Identify which cell holds the provided text, then report its [X, Y] central coordinate. 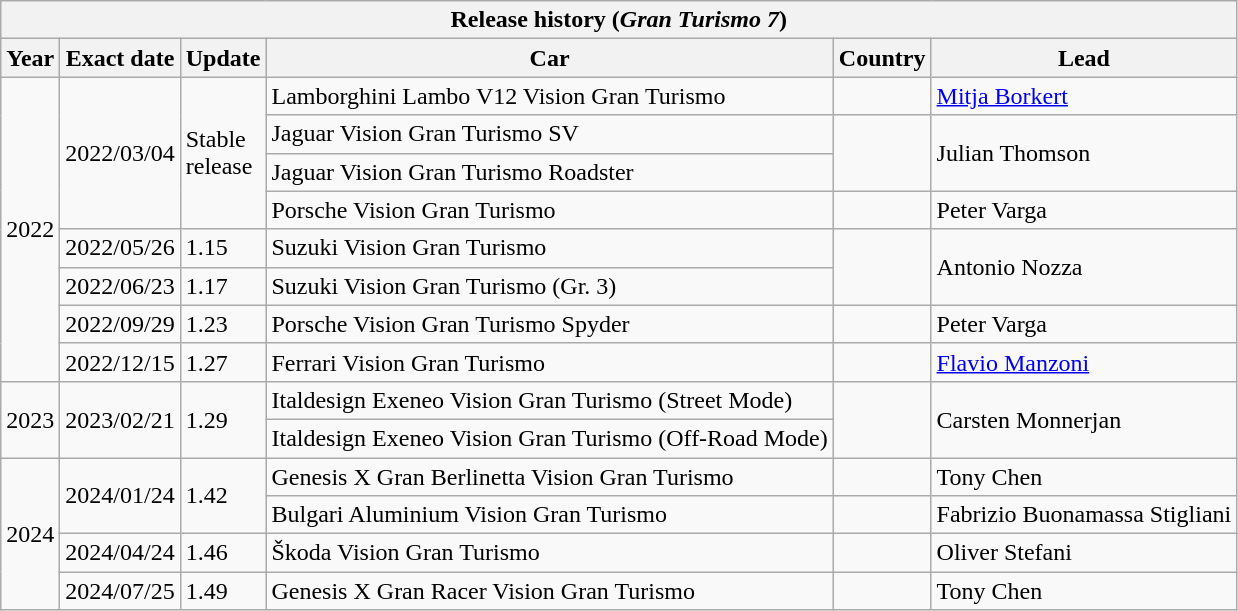
Škoda Vision Gran Turismo [550, 553]
1.29 [223, 419]
1.27 [223, 362]
Exact date [120, 58]
Suzuki Vision Gran Turismo (Gr. 3) [550, 286]
2022/06/23 [120, 286]
Italdesign Exeneo Vision Gran Turismo (Street Mode) [550, 400]
Update [223, 58]
2024/07/25 [120, 591]
2023/02/21 [120, 419]
2022/09/29 [120, 324]
2024/01/24 [120, 496]
2024/04/24 [120, 553]
Bulgari Aluminium Vision Gran Turismo [550, 515]
Jaguar Vision Gran Turismo SV [550, 134]
2022/05/26 [120, 248]
2022/03/04 [120, 153]
Italdesign Exeneo Vision Gran Turismo (Off-Road Mode) [550, 438]
1.49 [223, 591]
Suzuki Vision Gran Turismo [550, 248]
Lamborghini Lambo V12 Vision Gran Turismo [550, 96]
2023 [30, 419]
Year [30, 58]
Car [550, 58]
Oliver Stefani [1084, 553]
1.23 [223, 324]
Genesis X Gran Racer Vision Gran Turismo [550, 591]
2022 [30, 229]
1.15 [223, 248]
2022/12/15 [120, 362]
Porsche Vision Gran Turismo Spyder [550, 324]
2024 [30, 534]
Jaguar Vision Gran Turismo Roadster [550, 172]
1.46 [223, 553]
Release history (Gran Turismo 7) [619, 20]
Country [882, 58]
Lead [1084, 58]
Fabrizio Buonamassa Stigliani [1084, 515]
1.42 [223, 496]
Julian Thomson [1084, 153]
Mitja Borkert [1084, 96]
Ferrari Vision Gran Turismo [550, 362]
Carsten Monnerjan [1084, 419]
Genesis X Gran Berlinetta Vision Gran Turismo [550, 477]
Stablerelease [223, 153]
Flavio Manzoni [1084, 362]
Porsche Vision Gran Turismo [550, 210]
1.17 [223, 286]
Antonio Nozza [1084, 267]
